Output the (x, y) coordinate of the center of the cell containing the given text.  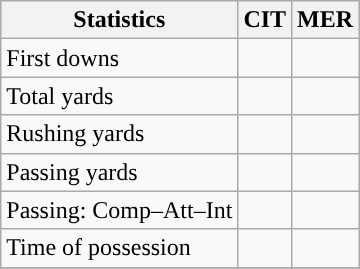
MER (326, 20)
Passing: Comp–Att–Int (120, 210)
Passing yards (120, 172)
Total yards (120, 96)
Rushing yards (120, 134)
CIT (265, 20)
Statistics (120, 20)
Time of possession (120, 248)
First downs (120, 58)
